Search for the cell housing the specified text and yield its [X, Y] center coordinate. 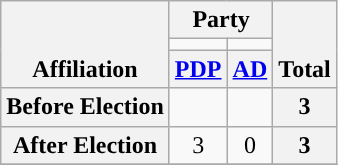
Total [305, 44]
PDP [198, 69]
0 [250, 145]
Party [220, 20]
Affiliation [86, 44]
Before Election [86, 107]
AD [250, 69]
After Election [86, 145]
